Find where the given text appears and provide that cell's center as (X, Y) coordinate. 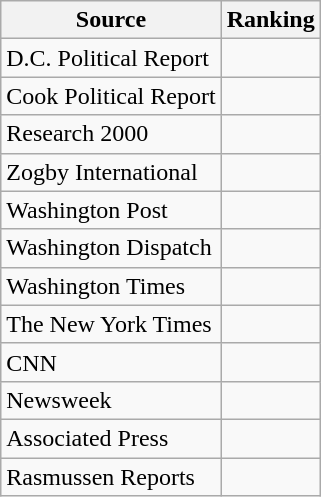
The New York Times (111, 324)
Zogby International (111, 172)
Associated Press (111, 438)
D.C. Political Report (111, 58)
Rasmussen Reports (111, 477)
Washington Post (111, 210)
Cook Political Report (111, 96)
Research 2000 (111, 134)
Ranking (270, 20)
Washington Dispatch (111, 248)
Newsweek (111, 400)
Source (111, 20)
CNN (111, 362)
Washington Times (111, 286)
